Extract the (X, Y) coordinate from the center of the cell holding the provided text.  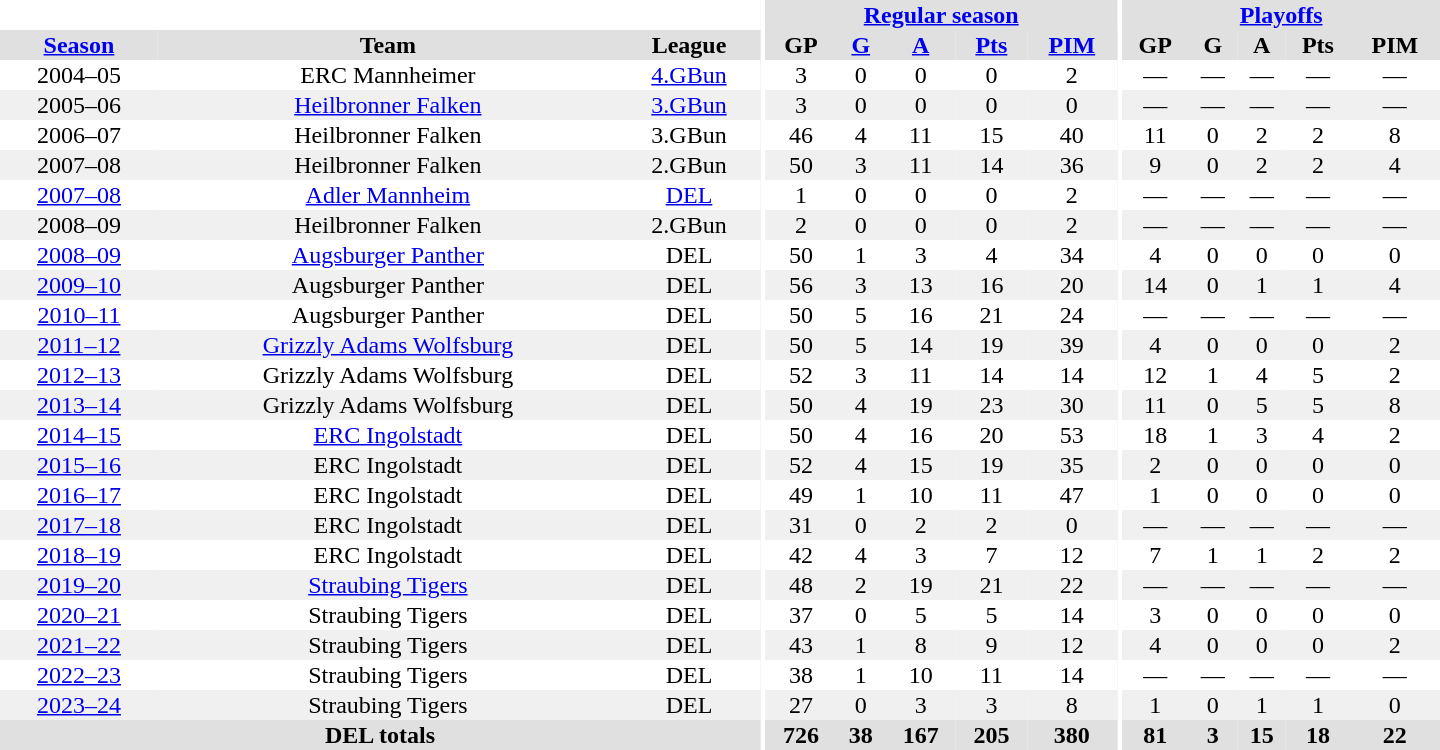
53 (1072, 435)
2022–23 (79, 675)
Playoffs (1281, 15)
Adler Mannheim (388, 195)
2010–11 (79, 315)
31 (802, 525)
2021–22 (79, 645)
47 (1072, 495)
34 (1072, 255)
Season (79, 45)
2023–24 (79, 705)
380 (1072, 735)
2014–15 (79, 435)
2017–18 (79, 525)
35 (1072, 465)
2019–20 (79, 585)
DEL totals (380, 735)
36 (1072, 165)
726 (802, 735)
Regular season (942, 15)
2020–21 (79, 615)
2013–14 (79, 405)
24 (1072, 315)
167 (920, 735)
56 (802, 285)
2006–07 (79, 135)
2016–17 (79, 495)
37 (802, 615)
43 (802, 645)
49 (802, 495)
46 (802, 135)
2011–12 (79, 345)
30 (1072, 405)
4.GBun (689, 75)
40 (1072, 135)
League (689, 45)
13 (920, 285)
2009–10 (79, 285)
2004–05 (79, 75)
2018–19 (79, 555)
2012–13 (79, 375)
ERC Mannheimer (388, 75)
Team (388, 45)
205 (992, 735)
2005–06 (79, 105)
2015–16 (79, 465)
42 (802, 555)
39 (1072, 345)
81 (1155, 735)
23 (992, 405)
27 (802, 705)
48 (802, 585)
